From the cell containing the given text, extract its center point as (x, y) coordinate. 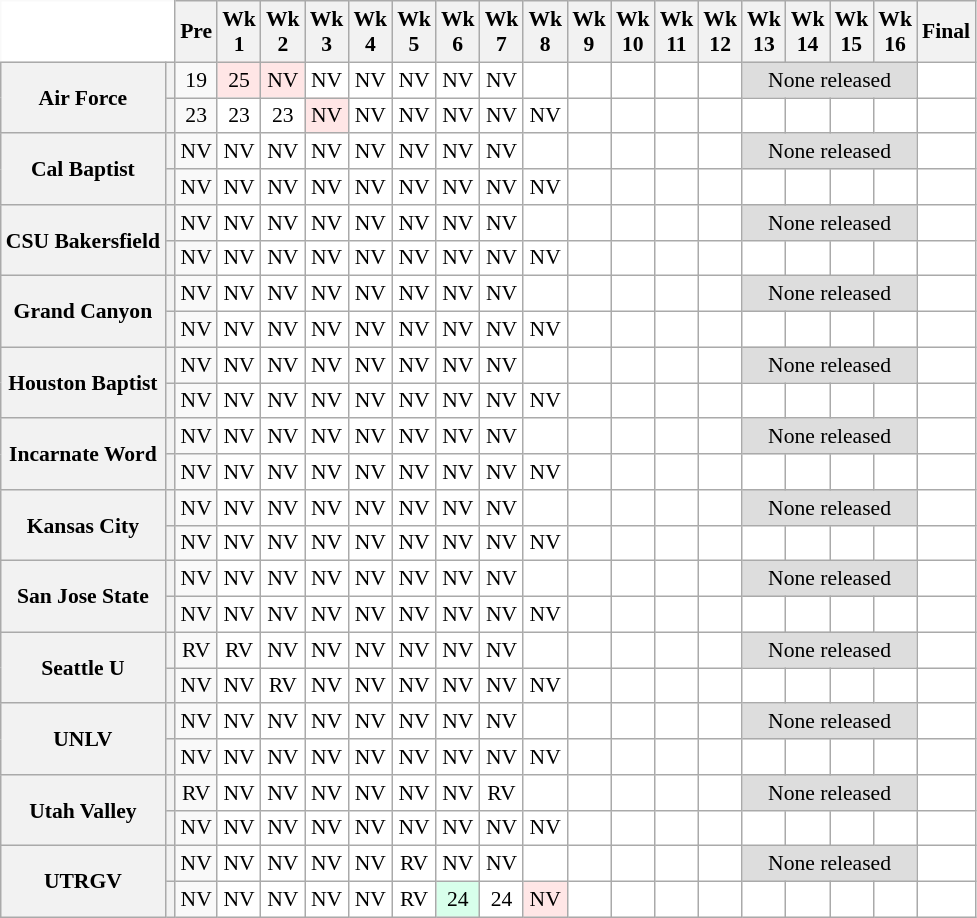
19 (196, 80)
UNLV (83, 740)
Pre (196, 32)
Utah Valley (83, 810)
Wk 1 (239, 32)
Wk10 (633, 32)
Wk13 (764, 32)
CSU Bakersfield (83, 240)
Air Force (83, 98)
UTRGV (83, 882)
Houston Baptist (83, 382)
Wk2 (283, 32)
Wk5 (414, 32)
Wk16 (895, 32)
Kansas City (83, 526)
Wk11 (677, 32)
Wk3 (327, 32)
Wk15 (852, 32)
Wk4 (370, 32)
San Jose State (83, 596)
Wk12 (720, 32)
Wk8 (545, 32)
25 (239, 80)
Incarnate Word (83, 454)
Final (946, 32)
Wk9 (589, 32)
Wk14 (808, 32)
Grand Canyon (83, 312)
Wk7 (502, 32)
Seattle U (83, 668)
Wk6 (458, 32)
Cal Baptist (83, 170)
